Capture the cell that displays the provided text and extract its [x, y] central coordinate. 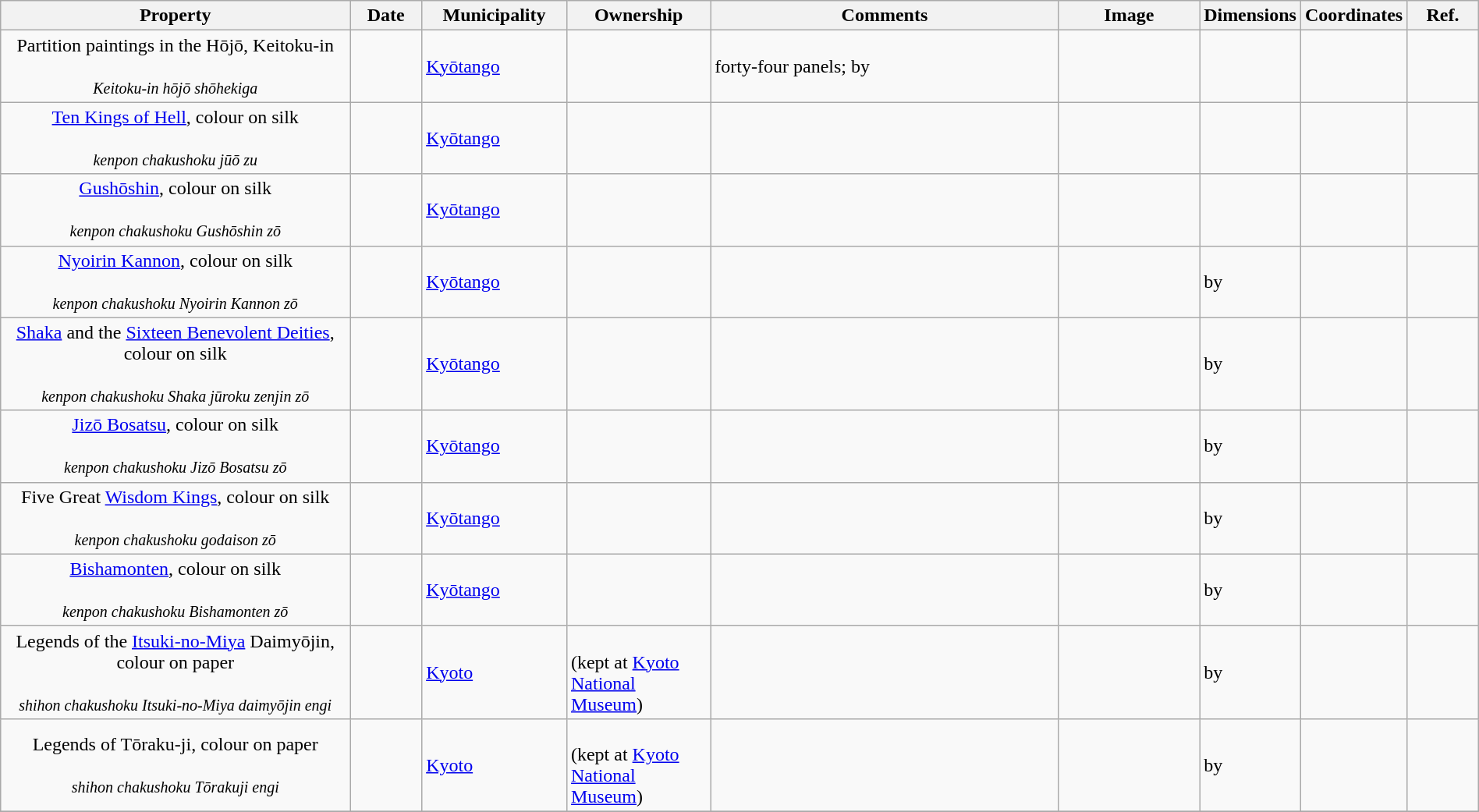
Dimensions [1250, 16]
Gushōshin, colour on silkkenpon chakushoku Gushōshin zō [176, 210]
Coordinates [1353, 16]
Bishamonten, colour on silkkenpon chakushoku Bishamonten zō [176, 590]
Ownership [638, 16]
Shaka and the Sixteen Benevolent Deities, colour on silkkenpon chakushoku Shaka jūroku zenjin zō [176, 363]
Ref. [1443, 16]
Partition paintings in the Hōjō, Keitoku-inKeitoku-in hōjō shōhekiga [176, 66]
Five Great Wisdom Kings, colour on silkkenpon chakushoku godaison zō [176, 518]
Ten Kings of Hell, colour on silkkenpon chakushoku jūō zu [176, 138]
Legends of Tōraku-ji, colour on papershihon chakushoku Tōrakuji engi [176, 764]
Comments [885, 16]
Jizō Bosatsu, colour on silkkenpon chakushoku Jizō Bosatsu zō [176, 446]
Image [1130, 16]
Municipality [495, 16]
Nyoirin Kannon, colour on silkkenpon chakushoku Nyoirin Kannon zō [176, 282]
Date [386, 16]
Legends of the Itsuki-no-Miya Daimyōjin, colour on papershihon chakushoku Itsuki-no-Miya daimyōjin engi [176, 672]
forty-four panels; by [885, 66]
Property [176, 16]
